Return (x, y) of the center of cell containing provided text 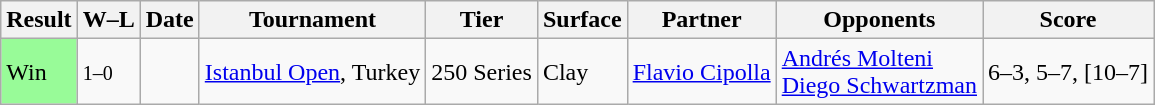
Andrés Molteni Diego Schwartzman (879, 72)
Score (1068, 20)
Clay (582, 72)
Date (170, 20)
6–3, 5–7, [10–7] (1068, 72)
Tournament (312, 20)
Istanbul Open, Turkey (312, 72)
Tier (482, 20)
Flavio Cipolla (702, 72)
1–0 (108, 72)
W–L (108, 20)
Opponents (879, 20)
Win (39, 72)
250 Series (482, 72)
Surface (582, 20)
Partner (702, 20)
Result (39, 20)
